Pinpoint the cell where the given text exists, returning its [X, Y] midpoint coordinate. 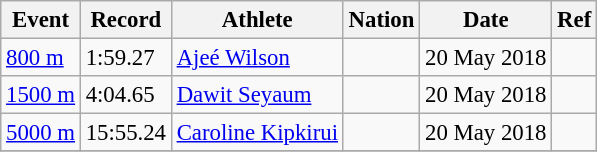
1500 m [41, 95]
800 m [41, 58]
15:55.24 [126, 133]
Ref [574, 20]
Ajeé Wilson [257, 58]
Caroline Kipkirui [257, 133]
Nation [381, 20]
Record [126, 20]
Athlete [257, 20]
Dawit Seyaum [257, 95]
4:04.65 [126, 95]
1:59.27 [126, 58]
5000 m [41, 133]
Event [41, 20]
Date [486, 20]
